Output the (x, y) coordinate of the center of the cell containing the given text.  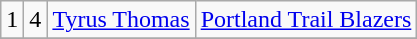
4 (36, 20)
Tyrus Thomas (121, 20)
1 (12, 20)
Portland Trail Blazers (306, 20)
